Find where the given text appears and provide that cell's center as [x, y] coordinate. 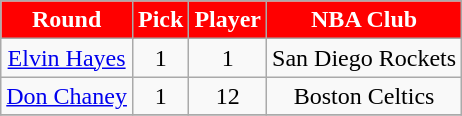
NBA Club [364, 20]
San Diego Rockets [364, 58]
Player [228, 20]
Don Chaney [67, 96]
Elvin Hayes [67, 58]
12 [228, 96]
Round [67, 20]
Boston Celtics [364, 96]
Pick [160, 20]
